Provide the [x, y] coordinate of the cell's center where the given text is located.  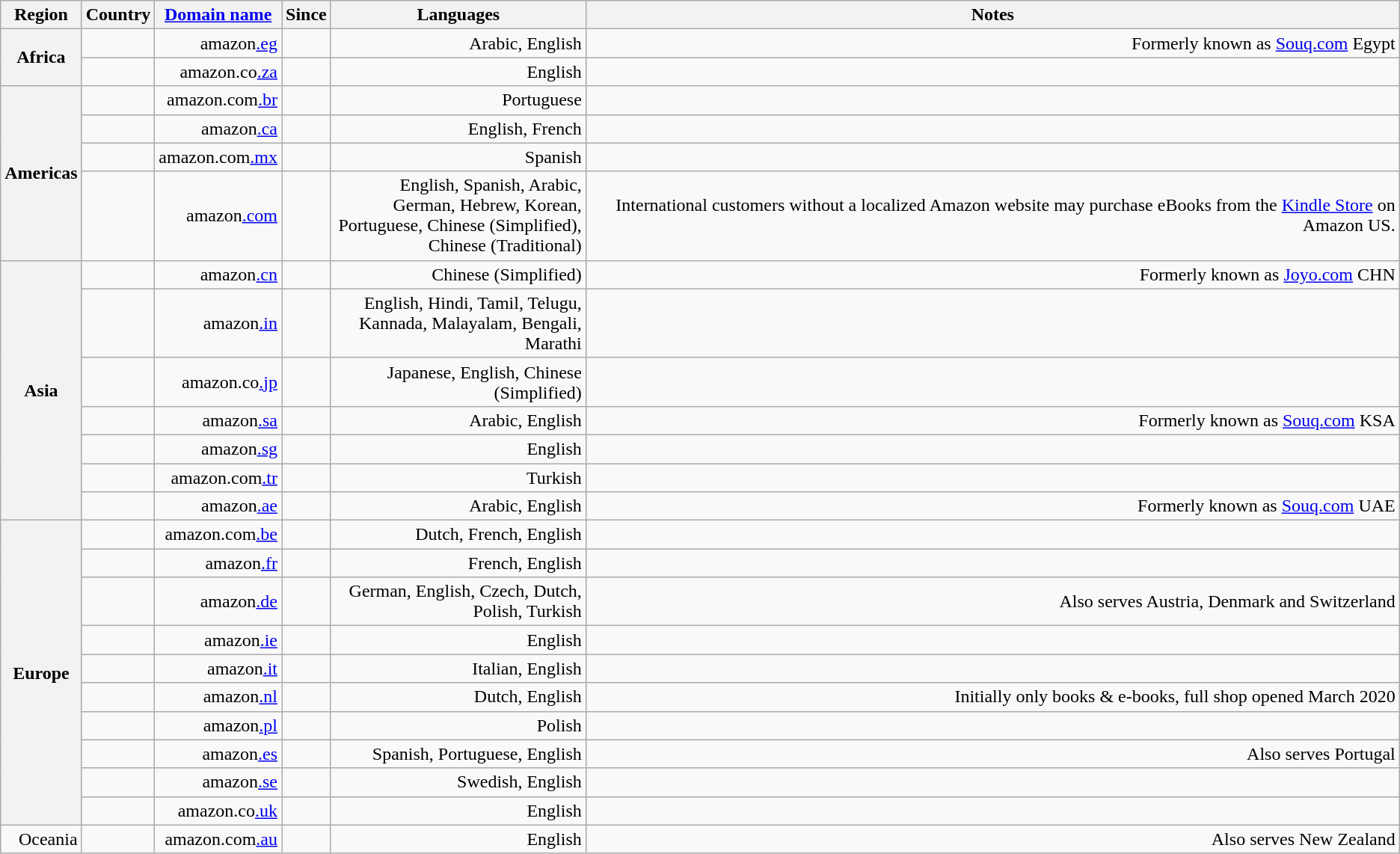
Initially only books & e-books, full shop opened March 2020 [992, 697]
Country [118, 15]
Notes [992, 15]
Domain name [218, 15]
amazon.com.tr [218, 478]
amazon.com.br [218, 100]
English, French [458, 129]
amazon.com.au [218, 839]
Since [307, 15]
amazon.it [218, 669]
Formerly known as Joyo.com CHN [992, 274]
amazon.ae [218, 506]
Spanish, Portuguese, English [458, 754]
Also serves Portugal [992, 754]
French, English [458, 563]
Also serves Austria, Denmark and Switzerland [992, 601]
amazon.com [218, 215]
amazon.com.be [218, 535]
amazon.com.mx [218, 157]
amazon.ie [218, 640]
amazon.sa [218, 420]
Spanish [458, 157]
Swedish, English [458, 782]
Americas [41, 173]
Portuguese [458, 100]
Formerly known as Souq.com Egypt [992, 43]
amazon.pl [218, 725]
Africa [41, 58]
amazon.nl [218, 697]
amazon.eg [218, 43]
Also serves New Zealand [992, 839]
Polish [458, 725]
International customers without a localized Amazon website may purchase eBooks from the Kindle Store on Amazon US. [992, 215]
Turkish [458, 478]
amazon.co.jp [218, 381]
Dutch, English [458, 697]
amazon.es [218, 754]
Region [41, 15]
Japanese, English, Chinese (Simplified) [458, 381]
English, Spanish, Arabic, German, Hebrew, Korean, Portuguese, Chinese (Simplified), Chinese (Traditional) [458, 215]
English, Hindi, Tamil, Telugu, Kannada, Malayalam, Bengali, Marathi [458, 323]
Dutch, French, English [458, 535]
amazon.in [218, 323]
amazon.co.uk [218, 811]
Italian, English [458, 669]
Formerly known as Souq.com UAE [992, 506]
amazon.cn [218, 274]
Europe [41, 673]
amazon.de [218, 601]
amazon.se [218, 782]
Languages [458, 15]
amazon.fr [218, 563]
Formerly known as Souq.com KSA [992, 420]
Chinese (Simplified) [458, 274]
amazon.co.za [218, 72]
Oceania [41, 839]
amazon.ca [218, 129]
German, English, Czech, Dutch, Polish, Turkish [458, 601]
Asia [41, 390]
amazon.sg [218, 449]
